Output the (X, Y) coordinate of the center of the cell containing the given text.  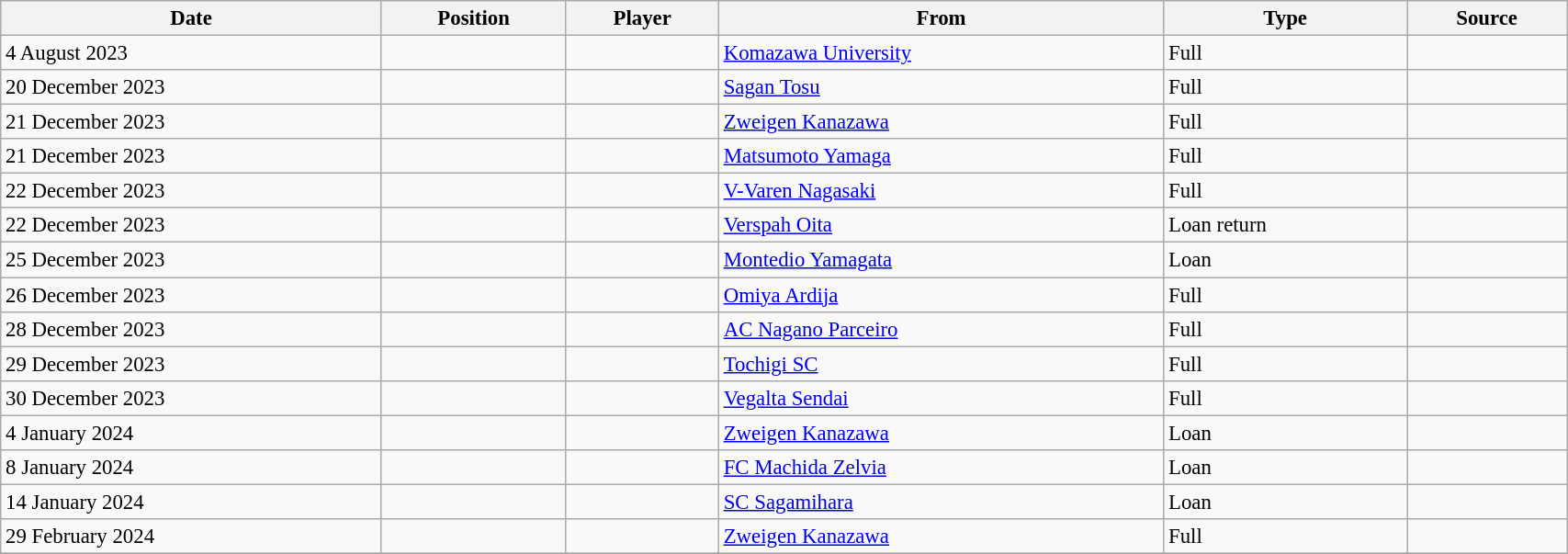
From (941, 18)
Type (1286, 18)
Montedio Yamagata (941, 260)
4 August 2023 (191, 53)
Matsumoto Yamaga (941, 156)
Position (474, 18)
28 December 2023 (191, 329)
8 January 2024 (191, 468)
Sagan Tosu (941, 87)
Omiya Ardija (941, 295)
SC Sagamihara (941, 502)
29 December 2023 (191, 364)
Komazawa University (941, 53)
Source (1487, 18)
AC Nagano Parceiro (941, 329)
30 December 2023 (191, 398)
4 January 2024 (191, 433)
Vegalta Sendai (941, 398)
Loan return (1286, 225)
Verspah Oita (941, 225)
26 December 2023 (191, 295)
V-Varen Nagasaki (941, 191)
Date (191, 18)
14 January 2024 (191, 502)
FC Machida Zelvia (941, 468)
Player (642, 18)
25 December 2023 (191, 260)
Tochigi SC (941, 364)
29 February 2024 (191, 537)
20 December 2023 (191, 87)
